From the cell containing the given text, extract its center point as [x, y] coordinate. 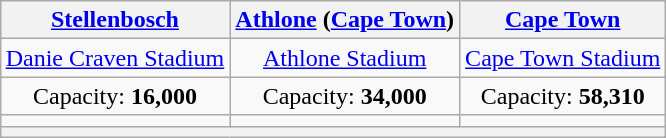
Danie Craven Stadium [115, 58]
Cape Town Stadium [563, 58]
Capacity: 16,000 [115, 96]
Stellenbosch [115, 20]
Athlone Stadium [345, 58]
Athlone (Cape Town) [345, 20]
Cape Town [563, 20]
Capacity: 34,000 [345, 96]
Capacity: 58,310 [563, 96]
